Detect which cell encompasses the target text, then output its (X, Y) center coordinate. 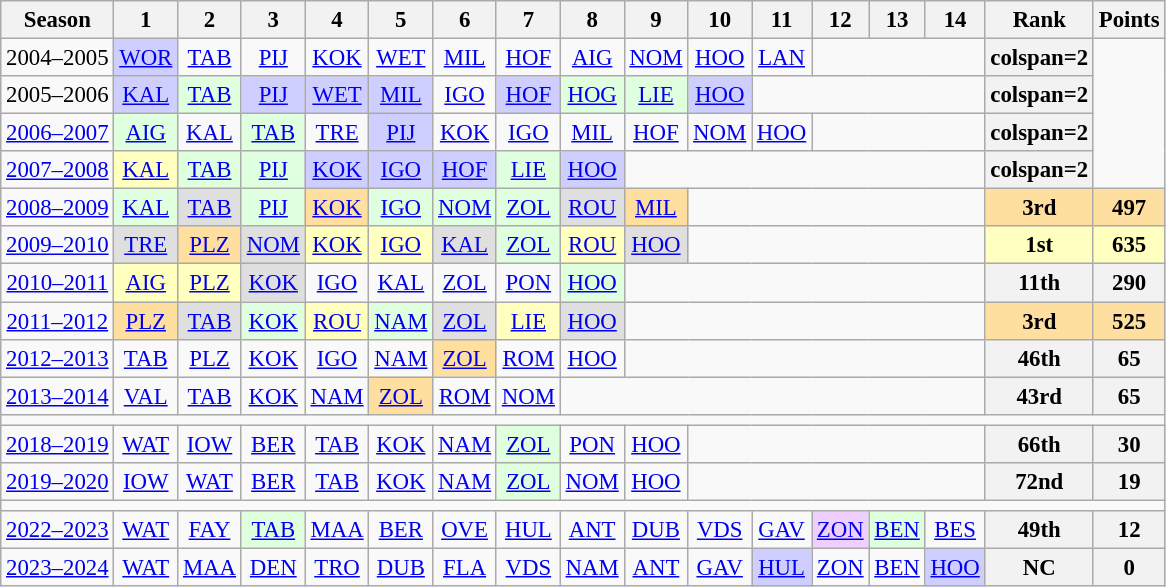
1st (1039, 245)
11 (782, 20)
2008–2009 (58, 208)
30 (1128, 444)
DEN (273, 567)
0 (1128, 567)
4 (337, 20)
3 (273, 20)
2010–2011 (58, 283)
9 (656, 20)
2004–2005 (58, 58)
VAL (146, 396)
5 (401, 20)
WOR (146, 58)
66th (1039, 444)
2006–2007 (58, 133)
FAY (210, 530)
TRO (337, 567)
2011–2012 (58, 321)
2007–2008 (58, 170)
Season (58, 20)
525 (1128, 321)
2013–2014 (58, 396)
2 (210, 20)
6 (465, 20)
FLA (465, 567)
OVE (465, 530)
497 (1128, 208)
2022–2023 (58, 530)
NC (1039, 567)
BES (955, 530)
2012–2013 (58, 358)
2018–2019 (58, 444)
8 (592, 20)
290 (1128, 283)
LAN (782, 58)
2023–2024 (58, 567)
1 (146, 20)
2009–2010 (58, 245)
7 (528, 20)
11th (1039, 283)
72nd (1039, 482)
635 (1128, 245)
49th (1039, 530)
43rd (1039, 396)
2019–2020 (58, 482)
10 (720, 20)
46th (1039, 358)
2005–2006 (58, 95)
Points (1128, 20)
13 (897, 20)
Rank (1039, 20)
HOG (592, 95)
19 (1128, 482)
14 (955, 20)
